Capture the cell that displays the provided text and extract its (X, Y) central coordinate. 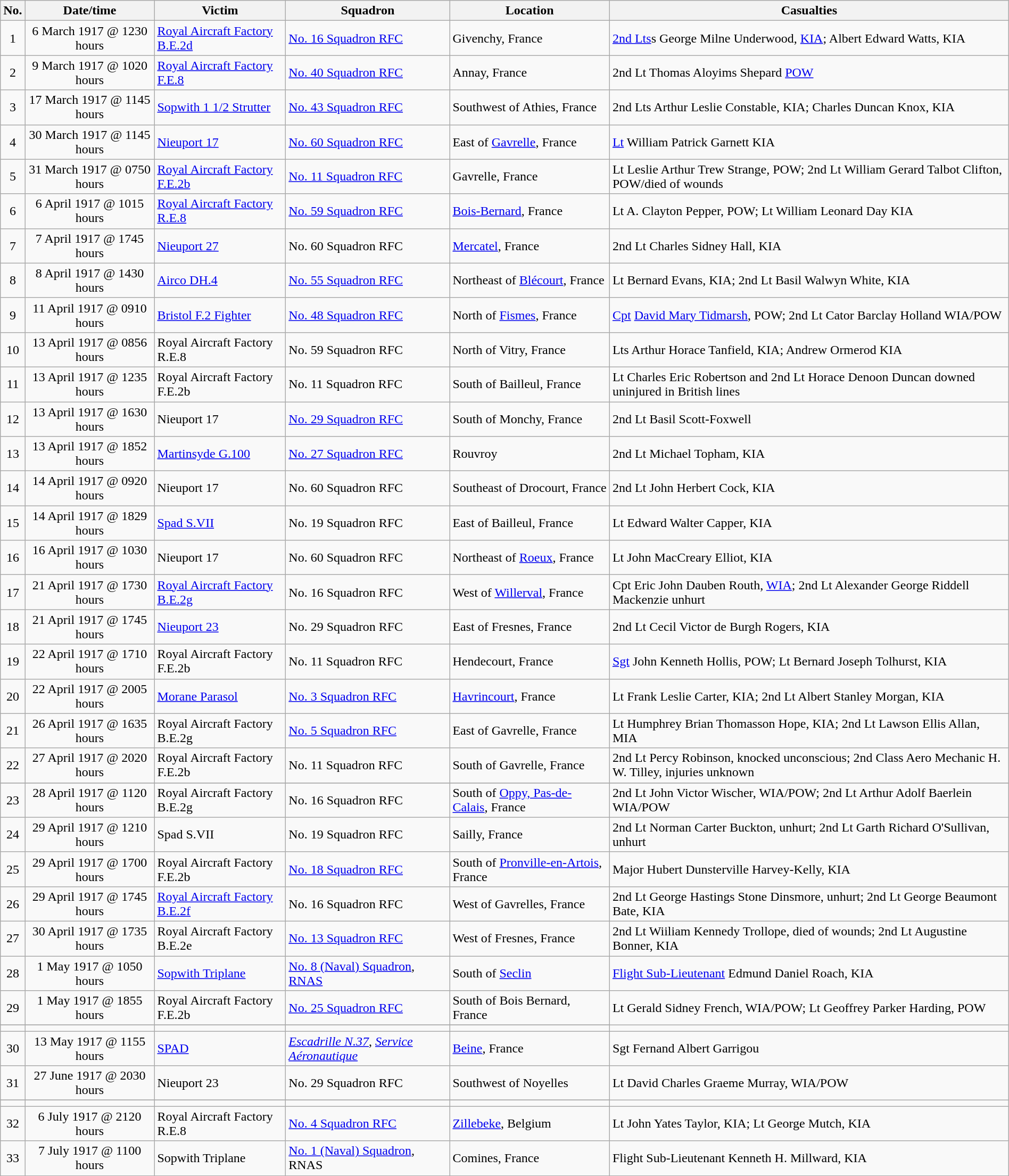
No. 8 (Naval) Squadron, RNAS (368, 973)
Royal Aircraft Factory B.E.2e (220, 938)
No. 1 (Naval) Squadron, RNAS (368, 1158)
32 (13, 1123)
Major Hubert Dunsterville Harvey-Kelly, KIA (809, 869)
10 (13, 349)
14 April 1917 @ 1829 hours (89, 523)
Mercatel, France (530, 246)
West of Willerval, France (530, 592)
18 (13, 627)
1 May 1917 @ 1855 hours (89, 1008)
2nd Ltss George Milne Underwood, KIA; Albert Edward Watts, KIA (809, 38)
21 April 1917 @ 1745 hours (89, 627)
Lt Gerald Sidney French, WIA/POW; Lt Geoffrey Parker Harding, POW (809, 1008)
29 April 1917 @ 1210 hours (89, 835)
Lt John MacCreary Elliot, KIA (809, 558)
Lt Leslie Arthur Trew Strange, POW; 2nd Lt William Gerard Talbot Clifton, POW/died of wounds (809, 177)
Sgt Fernand Albert Garrigou (809, 1049)
No. 40 Squadron RFC (368, 72)
21 April 1917 @ 1730 hours (89, 592)
11 April 1917 @ 0910 hours (89, 315)
Southwest of Athies, France (530, 108)
Annay, France (530, 72)
Gavrelle, France (530, 177)
2nd Lt Norman Carter Buckton, unhurt; 2nd Lt Garth Richard O'Sullivan, unhurt (809, 835)
9 March 1917 @ 1020 hours (89, 72)
17 (13, 592)
2nd Lt Wiiliam Kennedy Trollope, died of wounds; 2nd Lt Augustine Bonner, KIA (809, 938)
Cpt Eric John Dauben Routh, WIA; 2nd Lt Alexander George Riddell Mackenzie unhurt (809, 592)
South of Bois Bernard, France (530, 1008)
West of Fresnes, France (530, 938)
22 (13, 766)
2 (13, 72)
13 April 1917 @ 1235 hours (89, 384)
22 April 1917 @ 1710 hours (89, 661)
12 (13, 418)
No. 4 Squadron RFC (368, 1123)
No. 5 Squadron RFC (368, 730)
Victim (220, 11)
7 April 1917 @ 1745 hours (89, 246)
1 May 1917 @ 1050 hours (89, 973)
17 March 1917 @ 1145 hours (89, 108)
Cpt David Mary Tidmarsh, POW; 2nd Lt Cator Barclay Holland WIA/POW (809, 315)
East of Fresnes, France (530, 627)
30 April 1917 @ 1735 hours (89, 938)
25 (13, 869)
Lt Edward Walter Capper, KIA (809, 523)
Location (530, 11)
30 (13, 1049)
Givenchy, France (530, 38)
Casualties (809, 11)
2nd Lt George Hastings Stone Dinsmore, unhurt; 2nd Lt George Beaumont Bate, KIA (809, 904)
29 April 1917 @ 1745 hours (89, 904)
13 May 1917 @ 1155 hours (89, 1049)
3 (13, 108)
No. 43 Squadron RFC (368, 108)
7 (13, 246)
Zillebeke, Belgium (530, 1123)
Havrincourt, France (530, 696)
1 (13, 38)
2nd Lt Charles Sidney Hall, KIA (809, 246)
Nieuport 27 (220, 246)
2nd Lt Percy Robinson, knocked unconscious; 2nd Class Aero Mechanic H. W. Tilley, injuries unknown (809, 766)
Comines, France (530, 1158)
26 (13, 904)
Flight Sub-Lieutenant Edmund Daniel Roach, KIA (809, 973)
8 April 1917 @ 1430 hours (89, 280)
31 (13, 1083)
No. 3 Squadron RFC (368, 696)
Southeast of Drocourt, France (530, 489)
North of Fismes, France (530, 315)
Royal Aircraft Factory B.E.2d (220, 38)
Bois-Bernard, France (530, 211)
Lts Arthur Horace Tanfield, KIA; Andrew Ormerod KIA (809, 349)
2nd Lts Arthur Leslie Constable, KIA; Charles Duncan Knox, KIA (809, 108)
22 April 1917 @ 2005 hours (89, 696)
Bristol F.2 Fighter (220, 315)
No. 48 Squadron RFC (368, 315)
Lt Frank Leslie Carter, KIA; 2nd Lt Albert Stanley Morgan, KIA (809, 696)
4 (13, 142)
Sgt John Kenneth Hollis, POW; Lt Bernard Joseph Tolhurst, KIA (809, 661)
West of Gavrelles, France (530, 904)
Escadrille N.37, Service Aéronautique (368, 1049)
2nd Lt Cecil Victor de Burgh Rogers, KIA (809, 627)
SPAD (220, 1049)
11 (13, 384)
2nd Lt John Herbert Cock, KIA (809, 489)
Lt A. Clayton Pepper, POW; Lt William Leonard Day KIA (809, 211)
Northeast of Roeux, France (530, 558)
No. 27 Squadron RFC (368, 454)
Lt Bernard Evans, KIA; 2nd Lt Basil Walwyn White, KIA (809, 280)
14 April 1917 @ 0920 hours (89, 489)
9 (13, 315)
14 (13, 489)
2nd Lt Basil Scott-Foxwell (809, 418)
Northeast of Blécourt, France (530, 280)
31 March 1917 @ 0750 hours (89, 177)
South of Oppy, Pas-de-Calais, France (530, 800)
No. 55 Squadron RFC (368, 280)
20 (13, 696)
7 July 1917 @ 1100 hours (89, 1158)
26 April 1917 @ 1635 hours (89, 730)
29 April 1917 @ 1700 hours (89, 869)
Flight Sub-Lieutenant Kenneth H. Millward, KIA (809, 1158)
6 (13, 211)
27 June 1917 @ 2030 hours (89, 1083)
13 April 1917 @ 1630 hours (89, 418)
Squadron (368, 11)
Sailly, France (530, 835)
2nd Lt John Victor Wischer, WIA/POW; 2nd Lt Arthur Adolf Baerlein WIA/POW (809, 800)
Sopwith 1 1/2 Strutter (220, 108)
Martinsyde G.100 (220, 454)
13 April 1917 @ 0856 hours (89, 349)
33 (13, 1158)
South of Seclin (530, 973)
Hendecourt, France (530, 661)
28 April 1917 @ 1120 hours (89, 800)
23 (13, 800)
No. (13, 11)
24 (13, 835)
6 March 1917 @ 1230 hours (89, 38)
Morane Parasol (220, 696)
No. 25 Squadron RFC (368, 1008)
5 (13, 177)
Royal Aircraft Factory B.E.2f (220, 904)
30 March 1917 @ 1145 hours (89, 142)
19 (13, 661)
16 April 1917 @ 1030 hours (89, 558)
South of Pronville-en-Artois, France (530, 869)
13 April 1917 @ 1852 hours (89, 454)
Lt Charles Eric Robertson and 2nd Lt Horace Denoon Duncan downed uninjured in British lines (809, 384)
6 July 1917 @ 2120 hours (89, 1123)
8 (13, 280)
South of Bailleul, France (530, 384)
6 April 1917 @ 1015 hours (89, 211)
Southwest of Noyelles (530, 1083)
27 April 1917 @ 2020 hours (89, 766)
Beine, France (530, 1049)
29 (13, 1008)
North of Vitry, France (530, 349)
21 (13, 730)
South of Monchy, France (530, 418)
Lt Humphrey Brian Thomasson Hope, KIA; 2nd Lt Lawson Ellis Allan, MIA (809, 730)
16 (13, 558)
No. 13 Squadron RFC (368, 938)
East of Bailleul, France (530, 523)
15 (13, 523)
Date/time (89, 11)
28 (13, 973)
Lt David Charles Graeme Murray, WIA/POW (809, 1083)
Lt William Patrick Garnett KIA (809, 142)
Rouvroy (530, 454)
South of Gavrelle, France (530, 766)
2nd Lt Michael Topham, KIA (809, 454)
Airco DH.4 (220, 280)
Royal Aircraft Factory F.E.8 (220, 72)
2nd Lt Thomas Aloyims Shepard POW (809, 72)
Lt John Yates Taylor, KIA; Lt George Mutch, KIA (809, 1123)
No. 18 Squadron RFC (368, 869)
13 (13, 454)
27 (13, 938)
